For the text-containing cell, return its midpoint in [x, y] coordinate format. 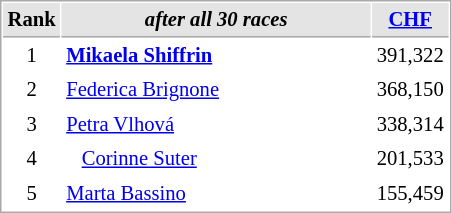
368,150 [410, 90]
Mikaela Shiffrin [216, 56]
Rank [32, 20]
Federica Brignone [216, 90]
4 [32, 158]
3 [32, 124]
5 [32, 194]
CHF [410, 20]
155,459 [410, 194]
Marta Bassino [216, 194]
1 [32, 56]
201,533 [410, 158]
2 [32, 90]
338,314 [410, 124]
Petra Vlhová [216, 124]
391,322 [410, 56]
after all 30 races [216, 20]
Corinne Suter [216, 158]
